Determine the [X, Y] coordinate at the center of the cell enclosing the given text.  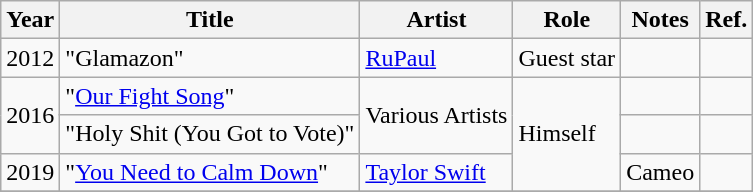
Taylor Swift [436, 172]
Role [567, 20]
Cameo [660, 172]
Artist [436, 20]
2016 [30, 115]
RuPaul [436, 58]
"Holy Shit (You Got to Vote)" [210, 134]
2012 [30, 58]
"Our Fight Song" [210, 96]
Notes [660, 20]
Guest star [567, 58]
2019 [30, 172]
Various Artists [436, 115]
Ref. [726, 20]
Year [30, 20]
"Glamazon" [210, 58]
"You Need to Calm Down" [210, 172]
Title [210, 20]
Himself [567, 134]
